Identify which cell holds the provided text, then report its [X, Y] central coordinate. 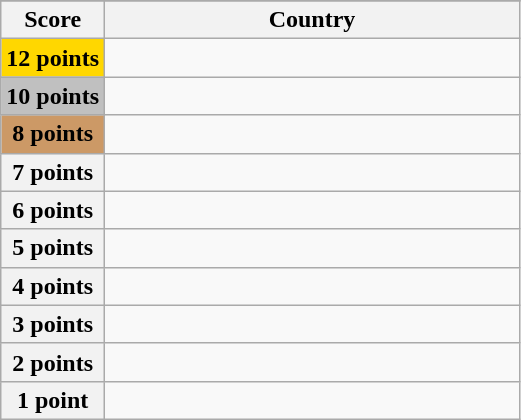
6 points [53, 210]
1 point [53, 400]
10 points [53, 96]
3 points [53, 324]
2 points [53, 362]
4 points [53, 286]
7 points [53, 172]
Country [312, 20]
12 points [53, 58]
5 points [53, 248]
8 points [53, 134]
Score [53, 20]
